Locate the cell with the specified text and output its [X, Y] center coordinate. 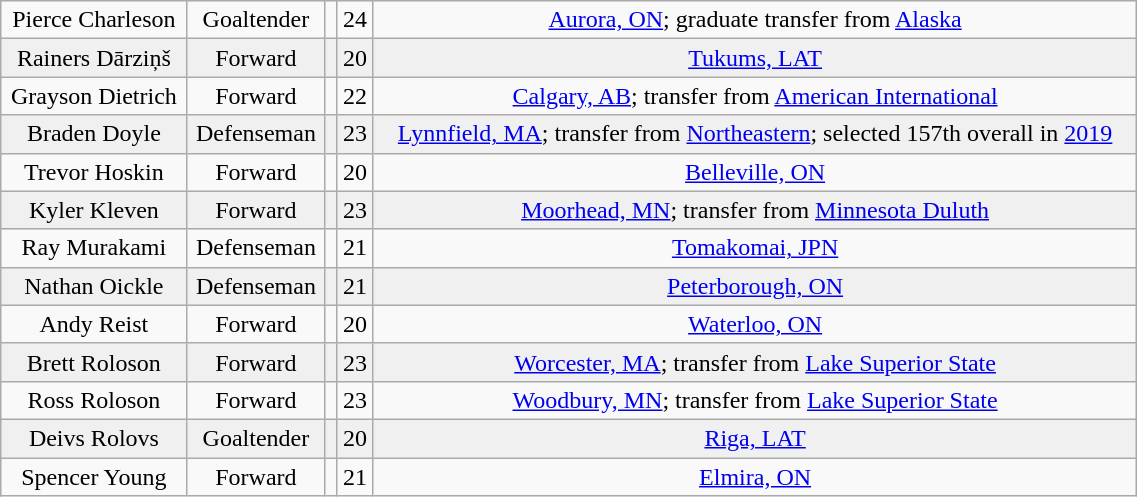
Brett Roloson [94, 362]
Peterborough, ON [754, 286]
Belleville, ON [754, 172]
Tomakomai, JPN [754, 248]
Elmira, ON [754, 477]
Andy Reist [94, 324]
Woodbury, MN; transfer from Lake Superior State [754, 400]
Trevor Hoskin [94, 172]
Lynnfield, MA; transfer from Northeastern; selected 157th overall in 2019 [754, 134]
Worcester, MA; transfer from Lake Superior State [754, 362]
Calgary, AB; transfer from American International [754, 96]
Aurora, ON; graduate transfer from Alaska [754, 20]
Nathan Oickle [94, 286]
Kyler Kleven [94, 210]
Grayson Dietrich [94, 96]
Deivs Rolovs [94, 438]
Spencer Young [94, 477]
Riga, LAT [754, 438]
Rainers Dārziņš [94, 58]
Waterloo, ON [754, 324]
Ross Roloson [94, 400]
Tukums, LAT [754, 58]
22 [354, 96]
Pierce Charleson [94, 20]
24 [354, 20]
Ray Murakami [94, 248]
Braden Doyle [94, 134]
Moorhead, MN; transfer from Minnesota Duluth [754, 210]
